Scan for the cell matching the given text and deliver its [x, y] coordinate at center. 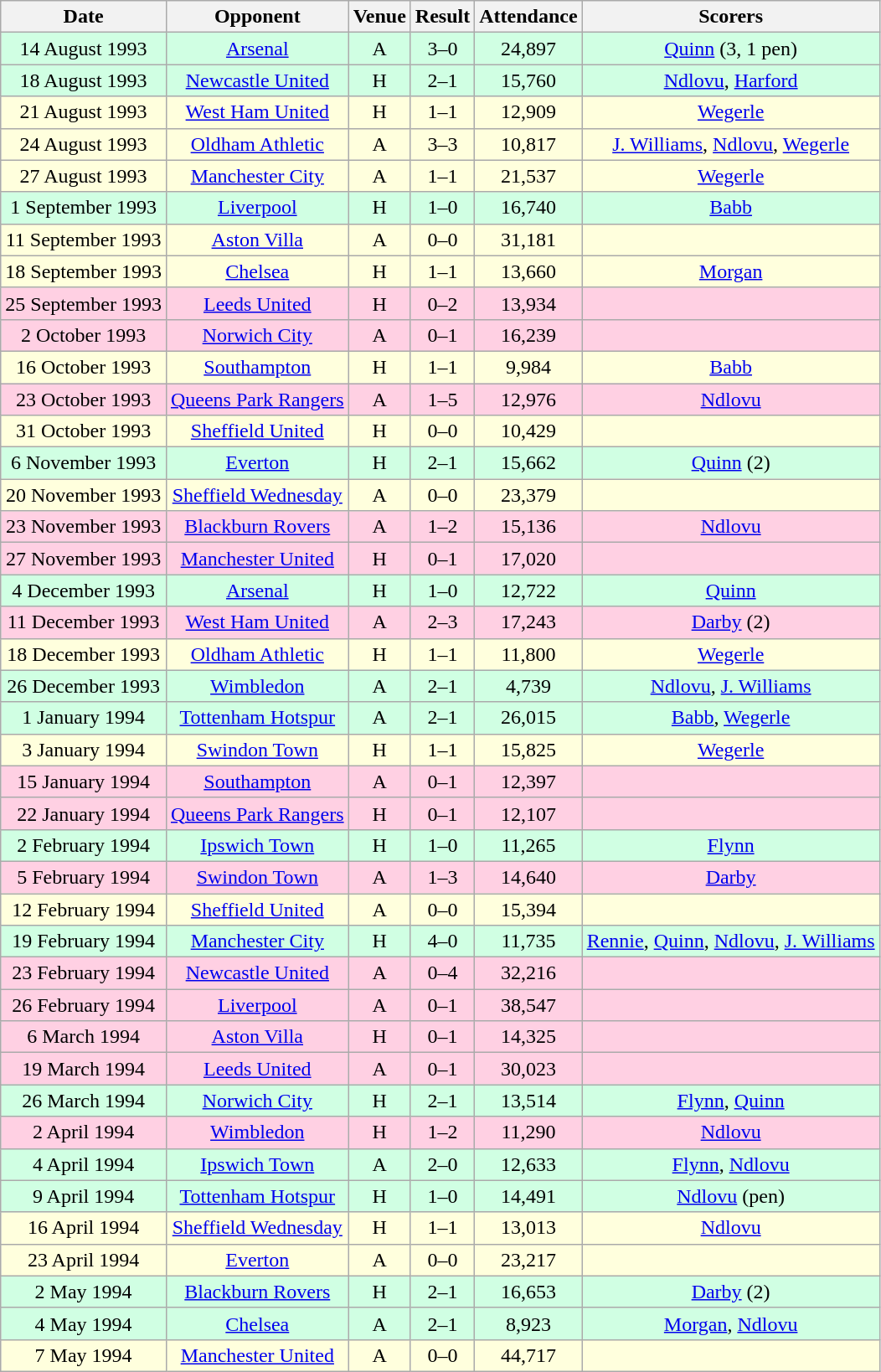
12,107 [528, 813]
14,325 [528, 1037]
23 November 1993 [84, 527]
8,923 [528, 1323]
13,660 [528, 271]
17,020 [528, 559]
17,243 [528, 622]
19 February 1994 [84, 941]
26 March 1994 [84, 1101]
15,825 [528, 750]
Quinn (2) [730, 463]
14,640 [528, 877]
20 November 1993 [84, 495]
4 May 1994 [84, 1323]
3–3 [442, 144]
26,015 [528, 718]
15,662 [528, 463]
3–0 [442, 49]
4 December 1993 [84, 591]
6 November 1993 [84, 463]
12 February 1994 [84, 909]
Rennie, Quinn, Ndlovu, J. Williams [730, 941]
30,023 [528, 1069]
18 September 1993 [84, 271]
Venue [379, 17]
12,633 [528, 1164]
Ndlovu, Harford [730, 80]
27 November 1993 [84, 559]
Flynn, Ndlovu [730, 1164]
4–0 [442, 941]
16 April 1994 [84, 1228]
Darby [730, 877]
12,976 [528, 400]
7 May 1994 [84, 1355]
13,934 [528, 303]
Quinn [730, 591]
10,817 [528, 144]
11 September 1993 [84, 240]
31,181 [528, 240]
0–4 [442, 973]
24 August 1993 [84, 144]
18 December 1993 [84, 654]
16,239 [528, 335]
23 February 1994 [84, 973]
Opponent [257, 17]
15 January 1994 [84, 781]
9,984 [528, 367]
J. Williams, Ndlovu, Wegerle [730, 144]
1–3 [442, 877]
2–0 [442, 1164]
13,013 [528, 1228]
14 August 1993 [84, 49]
2 April 1994 [84, 1132]
14,491 [528, 1196]
44,717 [528, 1355]
27 August 1993 [84, 176]
2 May 1994 [84, 1292]
11,290 [528, 1132]
Ndlovu (pen) [730, 1196]
Flynn [730, 845]
Babb, Wegerle [730, 718]
23,379 [528, 495]
Scorers [730, 17]
25 September 1993 [84, 303]
16,740 [528, 208]
11 December 1993 [84, 622]
38,547 [528, 1005]
Attendance [528, 17]
26 February 1994 [84, 1005]
1 September 1993 [84, 208]
23 October 1993 [84, 400]
15,136 [528, 527]
23,217 [528, 1260]
Result [442, 17]
15,394 [528, 909]
18 August 1993 [84, 80]
6 March 1994 [84, 1037]
10,429 [528, 431]
0–2 [442, 303]
9 April 1994 [84, 1196]
Ndlovu, J. Williams [730, 686]
16,653 [528, 1292]
32,216 [528, 973]
Date [84, 17]
Morgan [730, 271]
19 March 1994 [84, 1069]
4 April 1994 [84, 1164]
Morgan, Ndlovu [730, 1323]
5 February 1994 [84, 877]
Quinn (3, 1 pen) [730, 49]
12,909 [528, 112]
31 October 1993 [84, 431]
22 January 1994 [84, 813]
21 August 1993 [84, 112]
3 January 1994 [84, 750]
2 February 1994 [84, 845]
26 December 1993 [84, 686]
11,800 [528, 654]
1 January 1994 [84, 718]
2–3 [442, 622]
1–5 [442, 400]
12,722 [528, 591]
15,760 [528, 80]
13,514 [528, 1101]
2 October 1993 [84, 335]
24,897 [528, 49]
16 October 1993 [84, 367]
12,397 [528, 781]
21,537 [528, 176]
4,739 [528, 686]
11,735 [528, 941]
23 April 1994 [84, 1260]
11,265 [528, 845]
Flynn, Quinn [730, 1101]
